Find where the given text appears and provide that cell's center as [X, Y] coordinate. 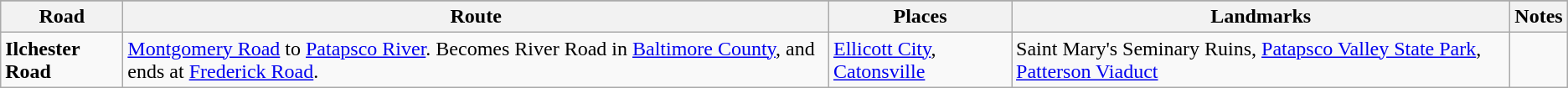
Ellicott City, Catonsville [920, 60]
Route [476, 17]
Saint Mary's Seminary Ruins, Patapsco Valley State Park, Patterson Viaduct [1261, 60]
Road [62, 17]
Landmarks [1261, 17]
Montgomery Road to Patapsco River. Becomes River Road in Baltimore County, and ends at Frederick Road. [476, 60]
Places [920, 17]
Notes [1539, 17]
Ilchester Road [62, 60]
